For the text-containing cell, return its midpoint in (X, Y) coordinate format. 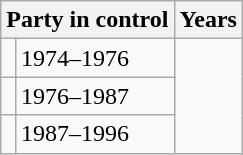
Years (208, 20)
1976–1987 (94, 96)
1974–1976 (94, 58)
Party in control (88, 20)
1987–1996 (94, 134)
